For the text-containing cell, return its midpoint in [x, y] coordinate format. 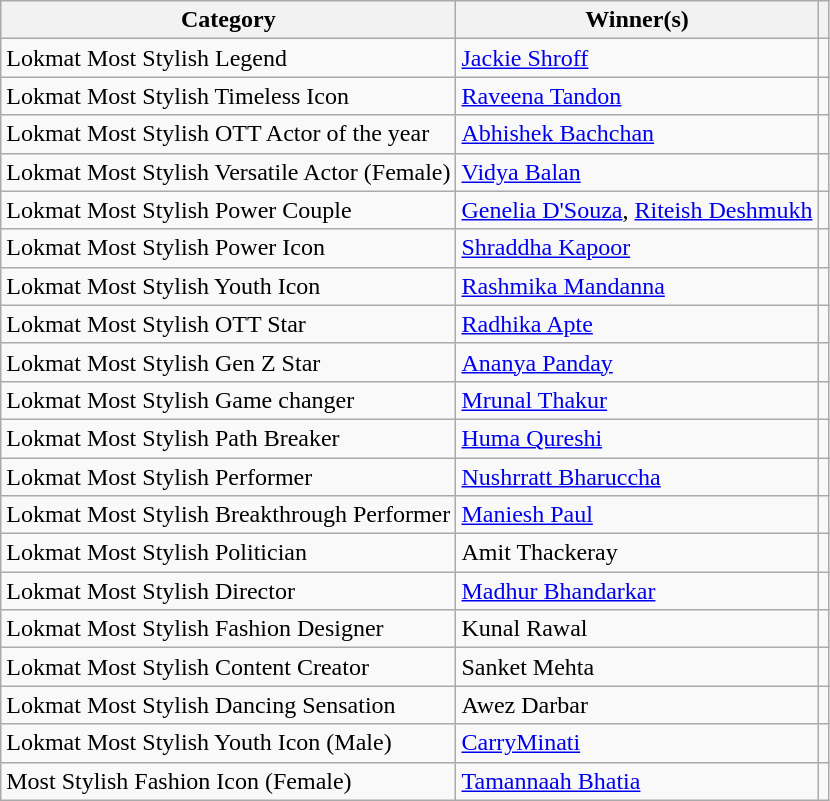
CarryMinati [637, 743]
Lokmat Most Stylish OTT Star [228, 324]
Lokmat Most Stylish Path Breaker [228, 438]
Madhur Bhandarkar [637, 591]
Huma Qureshi [637, 438]
Raveena Tandon [637, 96]
Lokmat Most Stylish Fashion Designer [228, 629]
Ananya Panday [637, 362]
Lokmat Most Stylish Politician [228, 553]
Lokmat Most Stylish Content Creator [228, 667]
Lokmat Most Stylish Legend [228, 58]
Shraddha Kapoor [637, 248]
Genelia D'Souza, Riteish Deshmukh [637, 210]
Mrunal Thakur [637, 400]
Awez Darbar [637, 705]
Vidya Balan [637, 172]
Amit Thackeray [637, 553]
Lokmat Most Stylish Director [228, 591]
Lokmat Most Stylish Versatile Actor (Female) [228, 172]
Winner(s) [637, 20]
Lokmat Most Stylish Game changer [228, 400]
Jackie Shroff [637, 58]
Abhishek Bachchan [637, 134]
Lokmat Most Stylish Dancing Sensation [228, 705]
Nushrratt Bharuccha [637, 477]
Rashmika Mandanna [637, 286]
Lokmat Most Stylish Power Couple [228, 210]
Kunal Rawal [637, 629]
Lokmat Most Stylish Gen Z Star [228, 362]
Lokmat Most Stylish Timeless Icon [228, 96]
Lokmat Most Stylish Breakthrough Performer [228, 515]
Category [228, 20]
Lokmat Most Stylish Youth Icon [228, 286]
Lokmat Most Stylish Performer [228, 477]
Maniesh Paul [637, 515]
Lokmat Most Stylish Power Icon [228, 248]
Radhika Apte [637, 324]
Lokmat Most Stylish OTT Actor of the year [228, 134]
Lokmat Most Stylish Youth Icon (Male) [228, 743]
Most Stylish Fashion Icon (Female) [228, 781]
Sanket Mehta [637, 667]
Tamannaah Bhatia [637, 781]
